Search for the cell housing the specified text and yield its [X, Y] center coordinate. 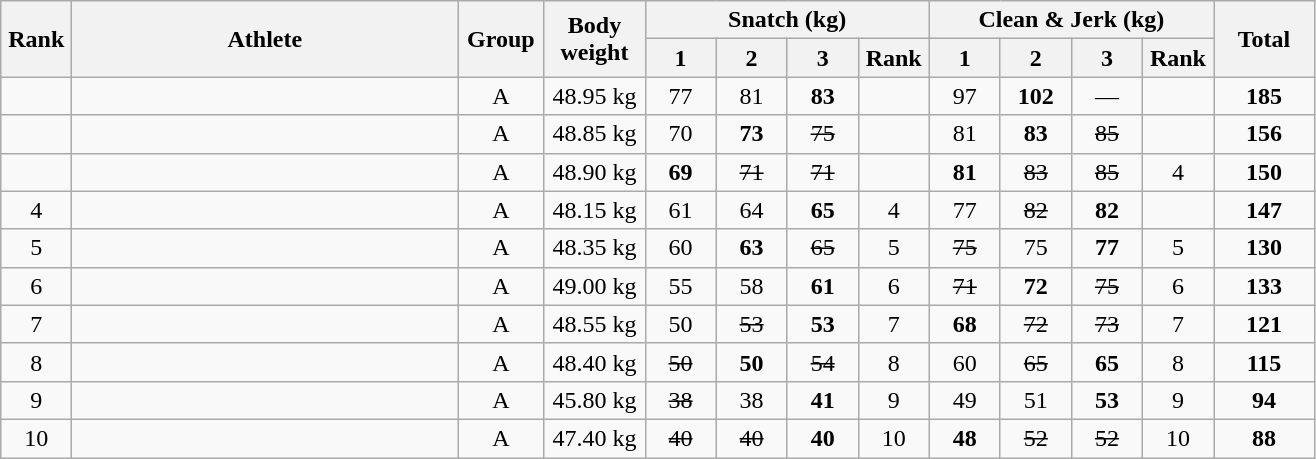
41 [822, 400]
Group [501, 39]
Body weight [594, 39]
102 [1036, 96]
47.40 kg [594, 438]
115 [1264, 362]
55 [680, 286]
48.55 kg [594, 324]
94 [1264, 400]
63 [752, 248]
51 [1036, 400]
45.80 kg [594, 400]
156 [1264, 134]
48.90 kg [594, 172]
48.15 kg [594, 210]
Total [1264, 39]
48 [964, 438]
121 [1264, 324]
64 [752, 210]
48.85 kg [594, 134]
150 [1264, 172]
48.40 kg [594, 362]
— [1106, 96]
70 [680, 134]
Snatch (kg) [787, 20]
68 [964, 324]
185 [1264, 96]
54 [822, 362]
49 [964, 400]
58 [752, 286]
49.00 kg [594, 286]
Athlete [265, 39]
133 [1264, 286]
130 [1264, 248]
Clean & Jerk (kg) [1071, 20]
69 [680, 172]
147 [1264, 210]
48.35 kg [594, 248]
97 [964, 96]
48.95 kg [594, 96]
88 [1264, 438]
